Scan for the cell matching the given text and deliver its (X, Y) coordinate at center. 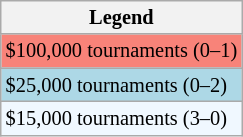
Legend (122, 17)
$100,000 tournaments (0–1) (122, 51)
$25,000 tournaments (0–2) (122, 85)
$15,000 tournaments (3–0) (122, 118)
